Find where the given text appears and provide that cell's center as [X, Y] coordinate. 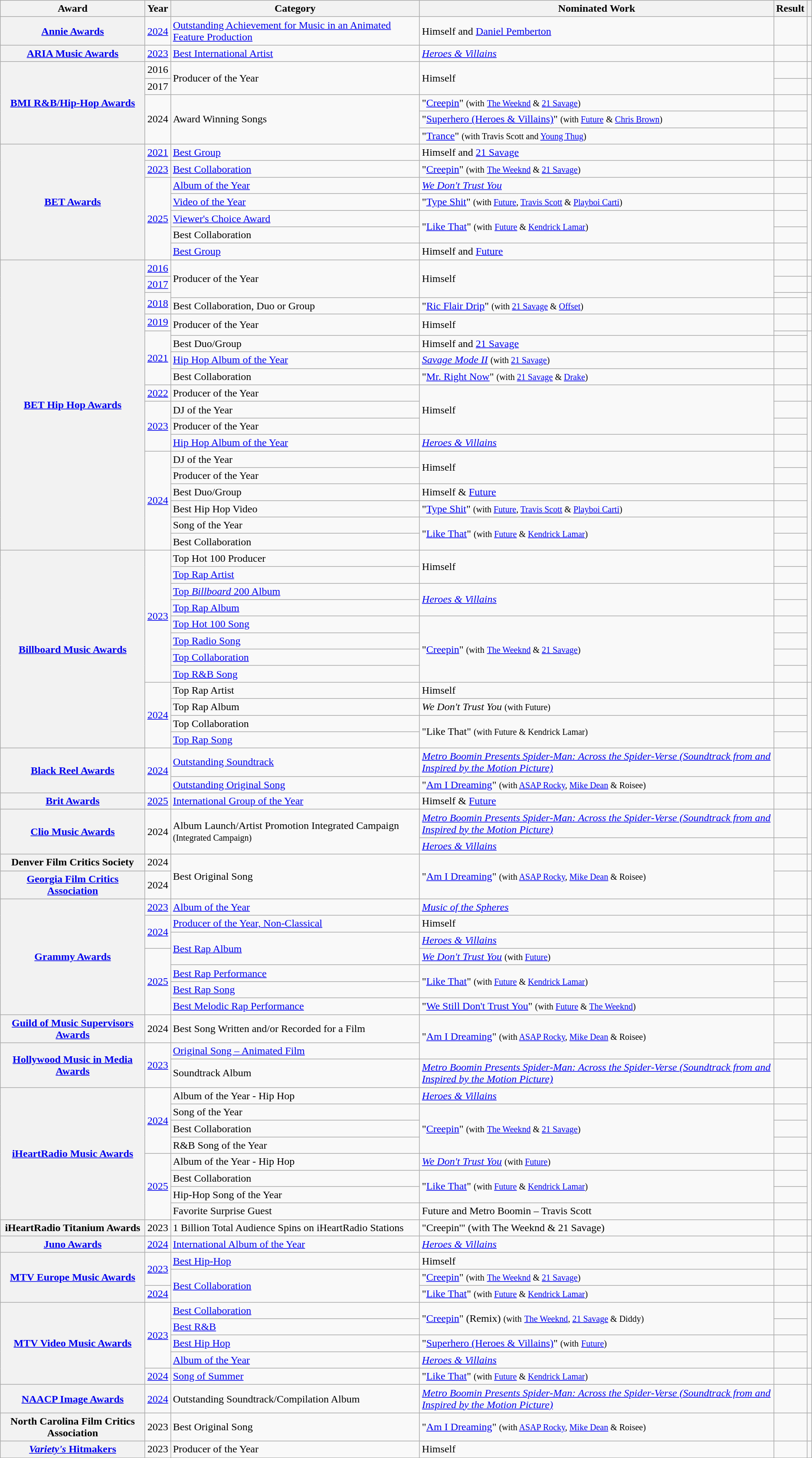
BMI R&B/Hip-Hop Awards [73, 103]
"We Still Don't Trust You" (with Future & The Weeknd) [596, 1006]
Best Hip-Hop [295, 1261]
Future and Metro Boomin – Travis Scott [596, 1211]
BET Awards [73, 202]
2022 [158, 393]
North Carolina Film Critics Association [73, 1427]
Outstanding Soundtrack [295, 763]
Best Collaboration, Duo or Group [295, 306]
Himself and Daniel Pemberton [596, 31]
Guild of Music Supervisors Awards [73, 1028]
Best Melodic Rap Performance [295, 1006]
Outstanding Original Song [295, 785]
Music of the Spheres [596, 907]
Himself and Future [596, 252]
Outstanding Achievement for Music in an Animated Feature Production [295, 31]
Favorite Surprise Guest [295, 1211]
Best Rap Song [295, 989]
Video of the Year [295, 202]
Georgia Film Critics Association [73, 885]
Year [158, 9]
Juno Awards [73, 1244]
Best International Artist [295, 53]
"Creepin'" (with The Weeknd & 21 Savage) [596, 1228]
"Superhero (Heroes & Villains)" (with Future & Chris Brown) [596, 119]
Top Radio Song [295, 641]
Category [295, 9]
Song of Summer [295, 1376]
Album Launch/Artist Promotion Integrated Campaign (Integrated Campaign) [295, 832]
Denver Film Critics Society [73, 862]
Savage Mode II (with 21 Savage) [596, 360]
NAACP Image Awards [73, 1399]
Top R&B Song [295, 674]
"Creepin" (Remix) (with The Weeknd, 21 Savage & Diddy) [596, 1319]
Grammy Awards [73, 957]
1 Billion Total Audience Spins on iHeartRadio Stations [295, 1228]
International Album of the Year [295, 1244]
Best Hip Hop Video [295, 509]
Best Hip Hop [295, 1343]
Result [790, 9]
Soundtrack Album [295, 1073]
Top Hot 100 Song [295, 624]
Hip-Hop Song of the Year [295, 1195]
Annie Awards [73, 31]
Top Hot 100 Producer [295, 558]
2018 [158, 304]
International Group of the Year [295, 801]
iHeartRadio Music Awards [73, 1153]
Best R&B [295, 1327]
"Ric Flair Drip" (with 21 Savage & Offset) [596, 306]
MTV Europe Music Awards [73, 1277]
Best Rap Performance [295, 973]
Best Rap Album [295, 948]
MTV Video Music Awards [73, 1343]
Top Billboard 200 Album [295, 591]
Award [73, 9]
iHeartRadio Titanium Awards [73, 1228]
Clio Music Awards [73, 832]
Billboard Music Awards [73, 649]
"Superhero (Heroes & Villains)" (with Future) [596, 1343]
BET Hip Hop Awards [73, 405]
We Don't Trust You [596, 185]
Best Song Written and/or Recorded for a Film [295, 1028]
Variety's Hitmakers [73, 1449]
Brit Awards [73, 801]
ARIA Music Awards [73, 53]
Award Winning Songs [295, 119]
R&B Song of the Year [295, 1145]
Outstanding Soundtrack/Compilation Album [295, 1399]
Black Reel Awards [73, 770]
Hollywood Music in Media Awards [73, 1065]
"Mr. Right Now" (with 21 Savage & Drake) [596, 377]
"Trance" (with Travis Scott and Young Thug) [596, 136]
Original Song – Animated Film [295, 1051]
Producer of the Year, Non-Classical [295, 924]
2019 [158, 322]
Viewer's Choice Award [295, 218]
Nominated Work [596, 9]
Top Rap Song [295, 740]
